Find where the given text appears and provide that cell's center as [X, Y] coordinate. 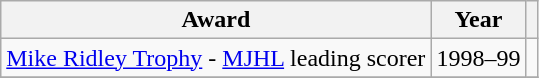
1998–99 [478, 58]
Year [478, 20]
Mike Ridley Trophy - MJHL leading scorer [216, 58]
Award [216, 20]
